Determine the (X, Y) coordinate at the center of the cell enclosing the given text.  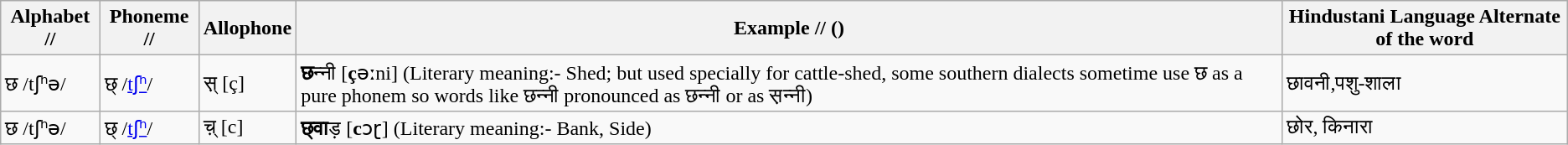
Example // () (789, 28)
Allophone (247, 28)
स़् [ç] (247, 84)
छ्वाड़ [cɔɽ] (Literary meaning:- Bank, Side) (789, 127)
च़् [c] (247, 127)
छोर, किनारा (1424, 127)
Phoneme // (149, 28)
Alphabet // (50, 28)
Hindustani Language Alternate of the word (1424, 28)
छावनी,पशु-शाला (1424, 84)
